Determine the [X, Y] coordinate at the center of the cell enclosing the given text.  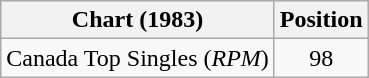
Chart (1983) [138, 20]
Position [321, 20]
Canada Top Singles (RPM) [138, 58]
98 [321, 58]
